Determine the [x, y] coordinate at the center of the cell enclosing the given text.  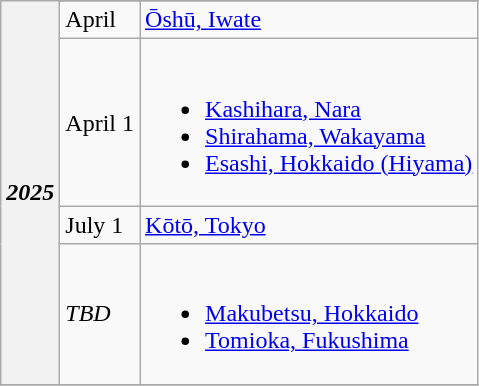
July 1 [100, 225]
Kashihara, Nara Shirahama, WakayamaEsashi, Hokkaido (Hiyama) [309, 122]
April [100, 20]
April 1 [100, 122]
2025 [30, 192]
Ōshū, Iwate [309, 20]
Makubetsu, Hokkaido Tomioka, Fukushima [309, 314]
TBD [100, 314]
Kōtō, Tokyo [309, 225]
